Determine the (X, Y) coordinate at the center of the cell enclosing the given text.  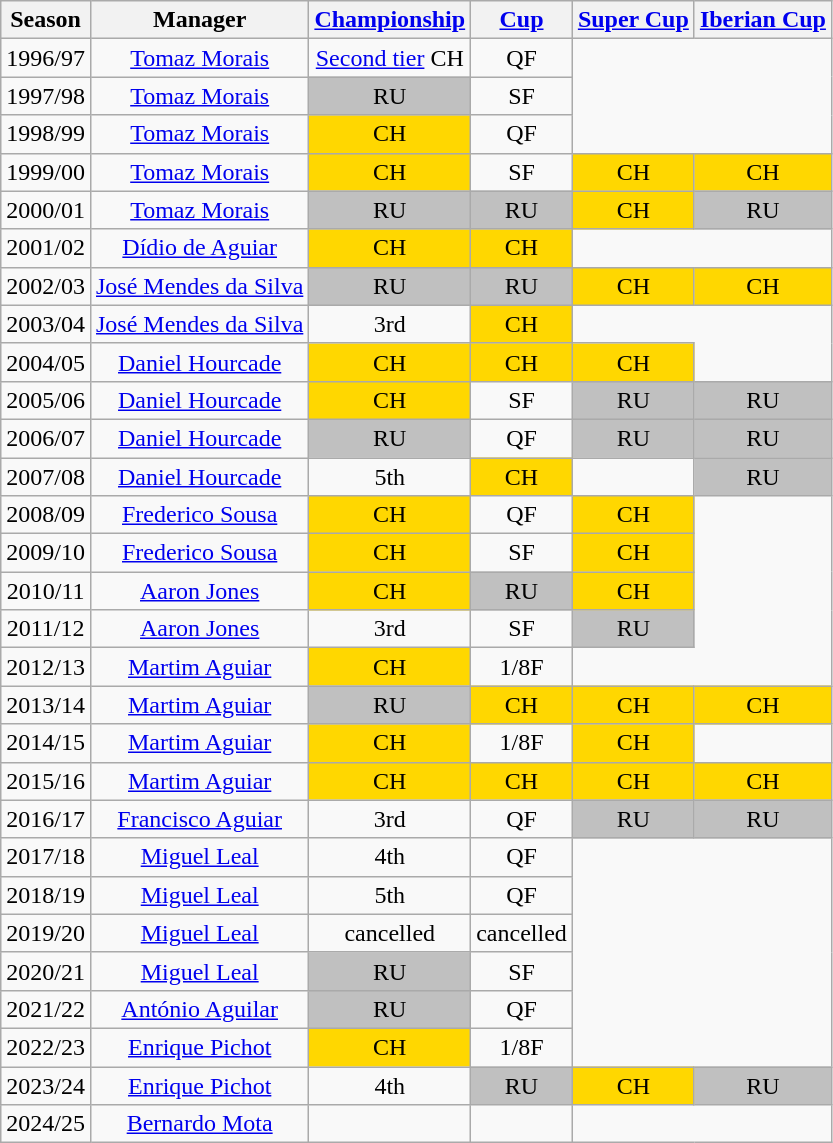
2020/21 (46, 971)
2006/07 (46, 438)
1997/98 (46, 96)
2009/10 (46, 553)
2008/09 (46, 515)
2011/12 (46, 629)
Iberian Cup (762, 20)
2018/19 (46, 895)
2015/16 (46, 781)
Bernardo Mota (199, 1124)
2013/14 (46, 705)
Cup (522, 20)
António Aguilar (199, 1009)
Francisco Aguiar (199, 819)
2021/22 (46, 1009)
1999/00 (46, 172)
2023/24 (46, 1085)
2012/13 (46, 667)
2024/25 (46, 1124)
2004/05 (46, 362)
2017/18 (46, 857)
Dídio de Aguiar (199, 248)
2002/03 (46, 286)
2007/08 (46, 477)
2016/17 (46, 819)
Championship (390, 20)
Manager (199, 20)
2010/11 (46, 591)
Super Cup (633, 20)
2001/02 (46, 248)
2019/20 (46, 933)
2003/04 (46, 324)
2000/01 (46, 210)
1998/99 (46, 134)
Second tier CH (390, 58)
2022/23 (46, 1047)
1996/97 (46, 58)
Season (46, 20)
2005/06 (46, 400)
2014/15 (46, 743)
